Capture the cell that displays the provided text and extract its (x, y) central coordinate. 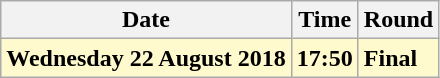
Date (146, 20)
Round (398, 20)
Final (398, 58)
17:50 (324, 58)
Wednesday 22 August 2018 (146, 58)
Time (324, 20)
